Determine the [x, y] coordinate at the center of the cell enclosing the given text.  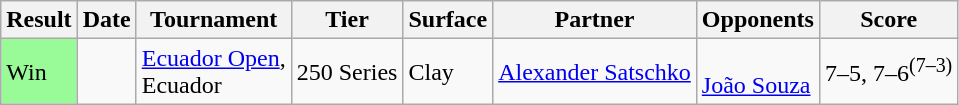
João Souza [758, 72]
Partner [595, 20]
Win [39, 72]
250 Series [347, 72]
Ecuador Open, Ecuador [214, 72]
Tournament [214, 20]
Opponents [758, 20]
Date [106, 20]
7–5, 7–6(7–3) [888, 72]
Clay [448, 72]
Result [39, 20]
Alexander Satschko [595, 72]
Surface [448, 20]
Score [888, 20]
Tier [347, 20]
